From the cell containing the given text, extract its center point as (x, y) coordinate. 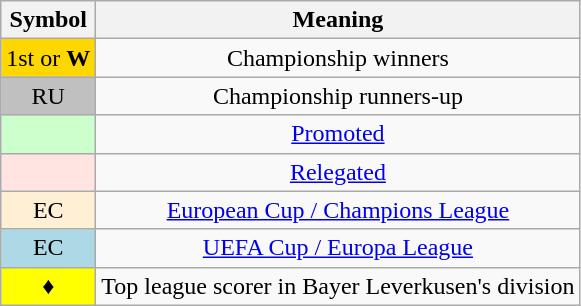
♦ (48, 286)
Promoted (338, 134)
RU (48, 96)
Top league scorer in Bayer Leverkusen's division (338, 286)
UEFA Cup / Europa League (338, 248)
1st or W (48, 58)
Symbol (48, 20)
Championship winners (338, 58)
Meaning (338, 20)
Championship runners-up (338, 96)
Relegated (338, 172)
European Cup / Champions League (338, 210)
